Return the [x, y] coordinate for the center point of the cell that contains the specified text.  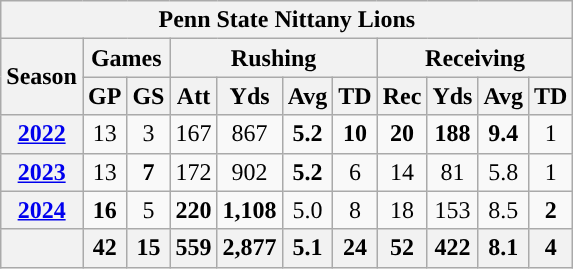
167 [194, 134]
14 [402, 172]
5.1 [308, 248]
GS [148, 96]
8 [355, 210]
5.0 [308, 210]
867 [250, 134]
15 [148, 248]
81 [452, 172]
153 [452, 210]
Rec [402, 96]
2,877 [250, 248]
188 [452, 134]
2024 [42, 210]
Penn State Nittany Lions [287, 20]
2022 [42, 134]
1,108 [250, 210]
16 [104, 210]
Rushing [274, 58]
24 [355, 248]
3 [148, 134]
8.5 [504, 210]
2023 [42, 172]
8.1 [504, 248]
42 [104, 248]
9.4 [504, 134]
GP [104, 96]
422 [452, 248]
52 [402, 248]
5.8 [504, 172]
220 [194, 210]
20 [402, 134]
10 [355, 134]
902 [250, 172]
5 [148, 210]
7 [148, 172]
6 [355, 172]
Att [194, 96]
Season [42, 77]
18 [402, 210]
2 [551, 210]
172 [194, 172]
Receiving [475, 58]
4 [551, 248]
Games [126, 58]
559 [194, 248]
